Capture the cell that displays the provided text and extract its (X, Y) central coordinate. 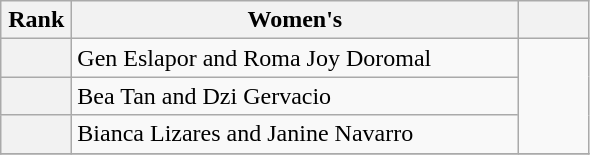
Bea Tan and Dzi Gervacio (295, 96)
Bianca Lizares and Janine Navarro (295, 134)
Rank (36, 20)
Gen Eslapor and Roma Joy Doromal (295, 58)
Women's (295, 20)
